For the text-containing cell, return its midpoint in (X, Y) coordinate format. 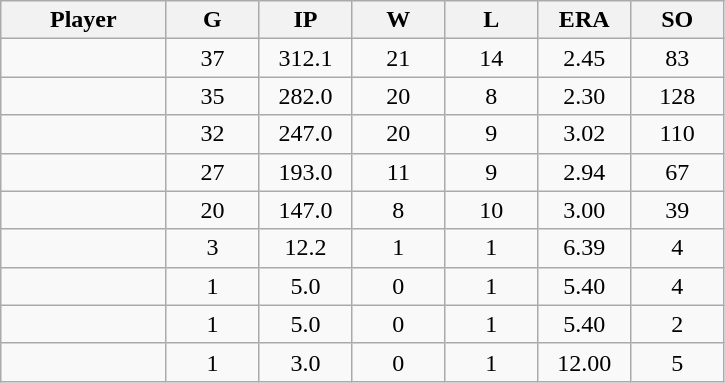
147.0 (306, 210)
35 (212, 96)
3.00 (584, 210)
10 (492, 210)
312.1 (306, 58)
2.45 (584, 58)
14 (492, 58)
2.94 (584, 172)
21 (398, 58)
6.39 (584, 248)
W (398, 20)
Player (84, 20)
IP (306, 20)
L (492, 20)
2 (678, 324)
39 (678, 210)
193.0 (306, 172)
2.30 (584, 96)
5 (678, 362)
247.0 (306, 134)
12.2 (306, 248)
110 (678, 134)
67 (678, 172)
SO (678, 20)
83 (678, 58)
12.00 (584, 362)
282.0 (306, 96)
3.0 (306, 362)
G (212, 20)
32 (212, 134)
37 (212, 58)
128 (678, 96)
ERA (584, 20)
3 (212, 248)
27 (212, 172)
3.02 (584, 134)
11 (398, 172)
